Search for the cell housing the specified text and yield its (x, y) center coordinate. 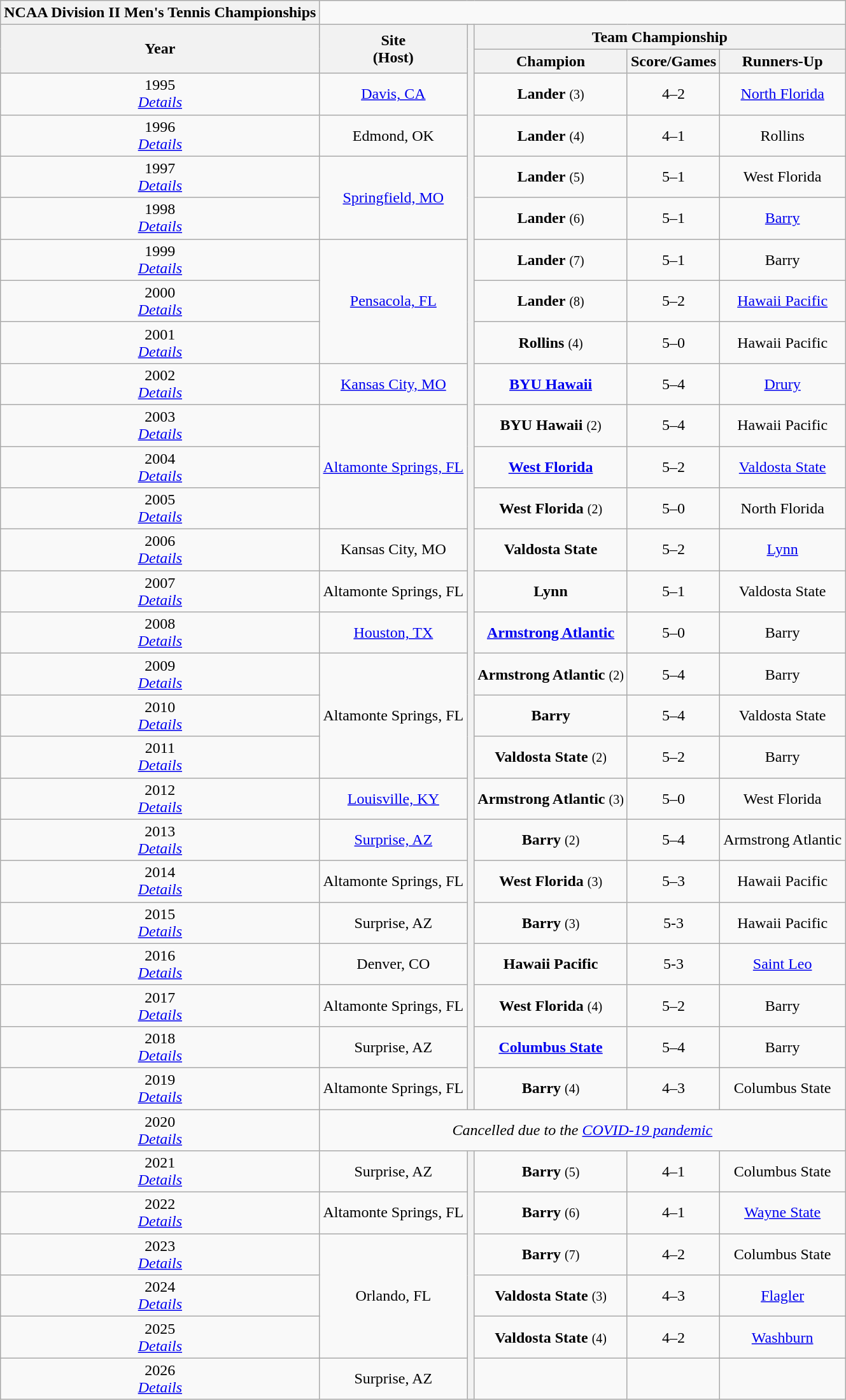
Lander (8) (551, 301)
2026Details (160, 1378)
2024Details (160, 1296)
2014Details (160, 882)
1996Details (160, 135)
2017Details (160, 1005)
1998Details (160, 218)
BYU Hawaii (551, 383)
Site(Host) (393, 49)
Score/Games (673, 61)
BYU Hawaii (2) (551, 425)
2009Details (160, 674)
Barry (3) (551, 922)
2000Details (160, 301)
Springfield, MO (393, 197)
Valdosta State (4) (551, 1338)
Rollins (783, 135)
2006Details (160, 550)
Lander (5) (551, 177)
Washburn (783, 1338)
2025Details (160, 1338)
Valdosta State (3) (551, 1296)
2019Details (160, 1088)
Lander (3) (551, 94)
Denver, CO (393, 964)
2020Details (160, 1130)
Barry (5) (551, 1172)
Cancelled due to the COVID-19 pandemic (582, 1130)
2001Details (160, 343)
Louisville, KY (393, 799)
Davis, CA (393, 94)
Lander (6) (551, 218)
Valdosta State (2) (551, 757)
Year (160, 49)
2018Details (160, 1047)
Lander (7) (551, 260)
Orlando, FL (393, 1296)
Rollins (4) (551, 343)
Barry (7) (551, 1255)
2007Details (160, 591)
Armstrong Atlantic (2) (551, 674)
2012Details (160, 799)
2011Details (160, 757)
West Florida (2) (551, 508)
2021Details (160, 1172)
Wayne State (783, 1213)
1997Details (160, 177)
Pensacola, FL (393, 301)
Runners-Up (783, 61)
2003Details (160, 425)
Barry (2) (551, 839)
Edmond, OK (393, 135)
Armstrong Atlantic (3) (551, 799)
2010Details (160, 716)
Barry (4) (551, 1088)
Saint Leo (783, 964)
2022Details (160, 1213)
West Florida (3) (551, 882)
2015Details (160, 922)
2005Details (160, 508)
2023Details (160, 1255)
Team Championship (659, 37)
1999Details (160, 260)
5–3 (673, 882)
2013Details (160, 839)
1995Details (160, 94)
NCAA Division II Men's Tennis Championships (160, 13)
2002Details (160, 383)
Flagler (783, 1296)
Drury (783, 383)
2008Details (160, 633)
2016Details (160, 964)
West Florida (4) (551, 1005)
2004Details (160, 466)
Lander (4) (551, 135)
Barry (6) (551, 1213)
Houston, TX (393, 633)
Champion (551, 61)
